Provide the (x, y) coordinate of the cell's center where the given text is located.  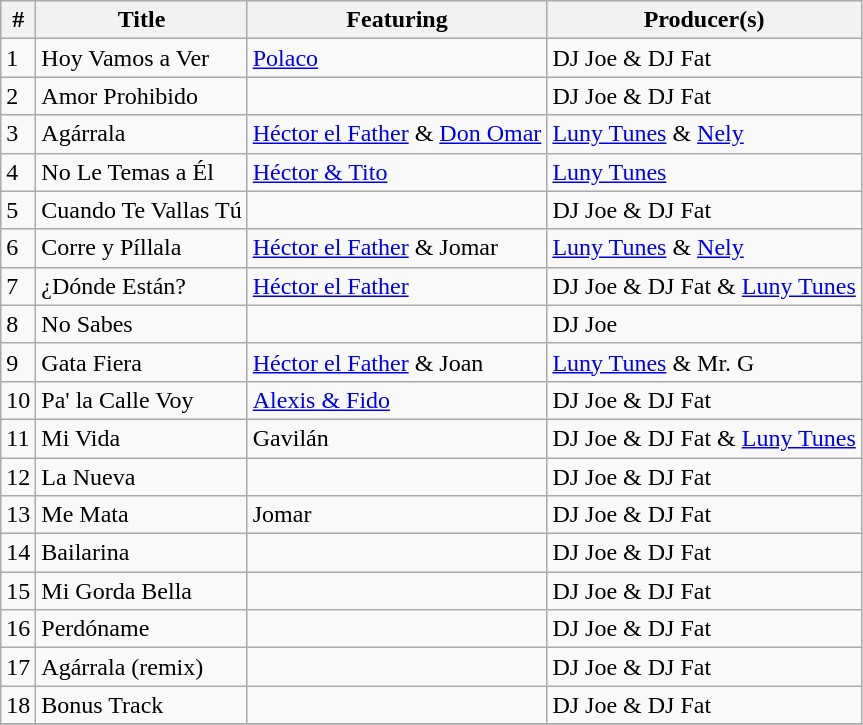
12 (18, 477)
No Sabes (142, 324)
17 (18, 667)
1 (18, 58)
Luny Tunes (704, 172)
14 (18, 553)
3 (18, 134)
9 (18, 362)
16 (18, 629)
Héctor el Father & Don Omar (397, 134)
Amor Prohibido (142, 96)
La Nueva (142, 477)
Title (142, 20)
10 (18, 400)
Hoy Vamos a Ver (142, 58)
Agárrala (142, 134)
Gata Fiera (142, 362)
Mi Vida (142, 438)
11 (18, 438)
Bailarina (142, 553)
Corre y Píllala (142, 248)
18 (18, 705)
Bonus Track (142, 705)
Featuring (397, 20)
Polaco (397, 58)
Héctor el Father (397, 286)
Perdóname (142, 629)
DJ Joe (704, 324)
15 (18, 591)
Alexis & Fido (397, 400)
13 (18, 515)
2 (18, 96)
Gavilán (397, 438)
Luny Tunes & Mr. G (704, 362)
Jomar (397, 515)
Agárrala (remix) (142, 667)
Cuando Te Vallas Tú (142, 210)
¿Dónde Están? (142, 286)
No Le Temas a Él (142, 172)
5 (18, 210)
Me Mata (142, 515)
7 (18, 286)
Héctor & Tito (397, 172)
Héctor el Father & Joan (397, 362)
Producer(s) (704, 20)
8 (18, 324)
4 (18, 172)
Héctor el Father & Jomar (397, 248)
Pa' la Calle Voy (142, 400)
6 (18, 248)
Mi Gorda Bella (142, 591)
# (18, 20)
